Locate the cell with the specified text and output its (X, Y) center coordinate. 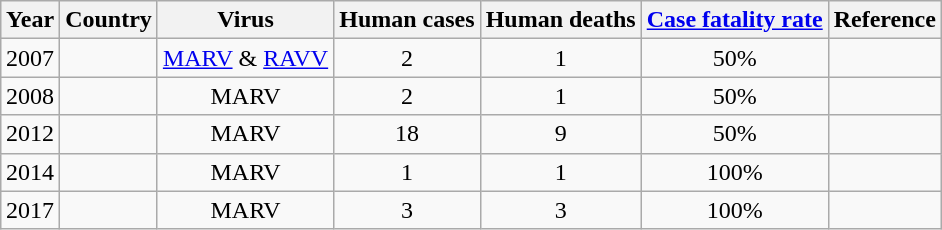
Virus (245, 20)
18 (407, 134)
2014 (30, 172)
2008 (30, 96)
2007 (30, 58)
2017 (30, 210)
Human deaths (560, 20)
MARV & RAVV (245, 58)
Case fatality rate (734, 20)
Human cases (407, 20)
2012 (30, 134)
Year (30, 20)
Country (109, 20)
Reference (884, 20)
9 (560, 134)
